Provide the [X, Y] coordinate of the cell's center where the given text is located.  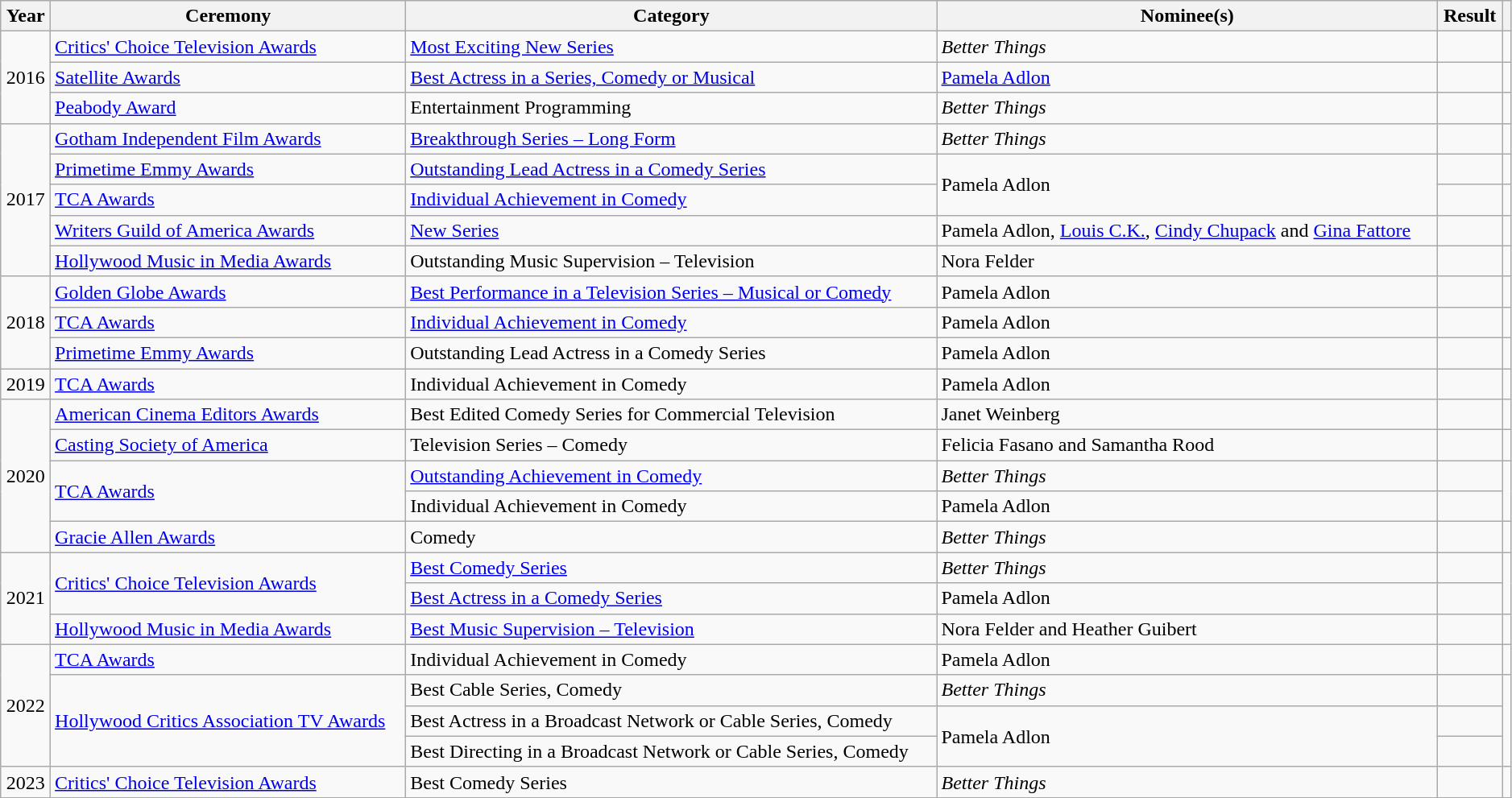
Best Performance in a Television Series – Musical or Comedy [672, 291]
2021 [26, 598]
Gracie Allen Awards [229, 537]
2023 [26, 782]
Best Cable Series, Comedy [672, 690]
Satellite Awards [229, 77]
2019 [26, 384]
Most Exciting New Series [672, 47]
Golden Globe Awards [229, 291]
New Series [672, 230]
Nora Felder and Heather Guibert [1187, 629]
Entertainment Programming [672, 108]
American Cinema Editors Awards [229, 415]
Pamela Adlon, Louis C.K., Cindy Chupack and Gina Fattore [1187, 230]
Gotham Independent Film Awards [229, 139]
Result [1470, 16]
Peabody Award [229, 108]
Outstanding Music Supervision – Television [672, 261]
2020 [26, 476]
Hollywood Critics Association TV Awards [229, 721]
2018 [26, 322]
Best Music Supervision – Television [672, 629]
Year [26, 16]
Comedy [672, 537]
2016 [26, 77]
Ceremony [229, 16]
Felicia Fasano and Samantha Rood [1187, 445]
Casting Society of America [229, 445]
Outstanding Achievement in Comedy [672, 476]
Best Directing in a Broadcast Network or Cable Series, Comedy [672, 751]
2017 [26, 200]
Nominee(s) [1187, 16]
Best Edited Comedy Series for Commercial Television [672, 415]
2022 [26, 705]
Category [672, 16]
Writers Guild of America Awards [229, 230]
Best Actress in a Broadcast Network or Cable Series, Comedy [672, 721]
Breakthrough Series – Long Form [672, 139]
Best Actress in a Series, Comedy or Musical [672, 77]
Janet Weinberg [1187, 415]
Best Actress in a Comedy Series [672, 598]
Television Series – Comedy [672, 445]
Nora Felder [1187, 261]
